Search for the cell housing the specified text and yield its [x, y] center coordinate. 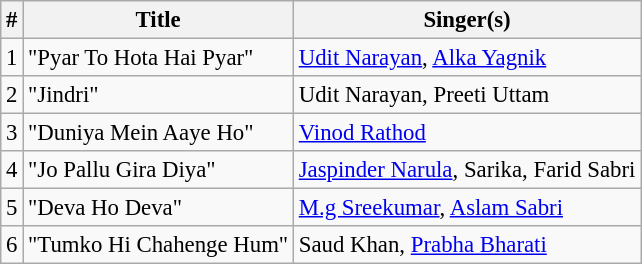
"Tumko Hi Chahenge Hum" [158, 245]
"Duniya Mein Aaye Ho" [158, 133]
"Pyar To Hota Hai Pyar" [158, 58]
# [12, 20]
"Jo Pallu Gira Diya" [158, 170]
Saud Khan, Prabha Bharati [466, 245]
2 [12, 95]
Jaspinder Narula, Sarika, Farid Sabri [466, 170]
Title [158, 20]
"Deva Ho Deva" [158, 208]
6 [12, 245]
Singer(s) [466, 20]
Udit Narayan, Preeti Uttam [466, 95]
3 [12, 133]
1 [12, 58]
M.g Sreekumar, Aslam Sabri [466, 208]
Udit Narayan, Alka Yagnik [466, 58]
4 [12, 170]
5 [12, 208]
Vinod Rathod [466, 133]
"Jindri" [158, 95]
